Return the [X, Y] coordinate for the center point of the cell that contains the specified text.  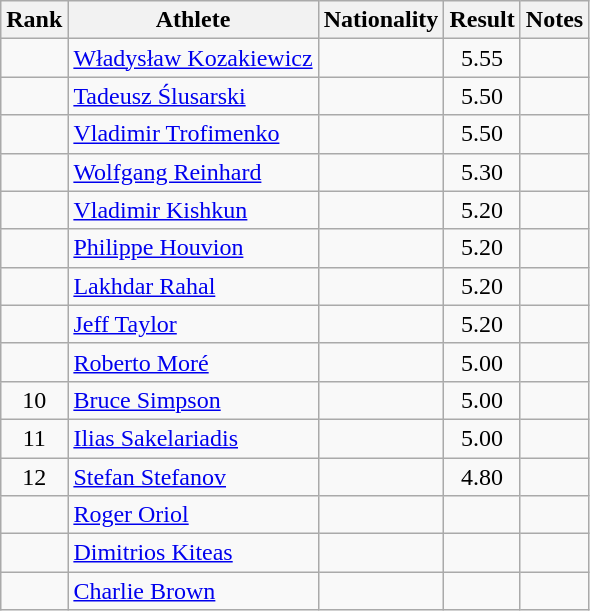
Tadeusz Ślusarski [193, 96]
Bruce Simpson [193, 400]
Vladimir Kishkun [193, 210]
Jeff Taylor [193, 324]
4.80 [482, 477]
5.55 [482, 58]
Roger Oriol [193, 515]
12 [34, 477]
Władysław Kozakiewicz [193, 58]
Roberto Moré [193, 362]
Wolfgang Reinhard [193, 172]
Rank [34, 20]
Lakhdar Rahal [193, 286]
5.30 [482, 172]
Philippe Houvion [193, 248]
10 [34, 400]
Athlete [193, 20]
Ilias Sakelariadis [193, 438]
Notes [554, 20]
Charlie Brown [193, 591]
Vladimir Trofimenko [193, 134]
11 [34, 438]
Nationality [381, 20]
Stefan Stefanov [193, 477]
Dimitrios Kiteas [193, 553]
Result [482, 20]
